Scan for the cell matching the given text and deliver its [x, y] coordinate at center. 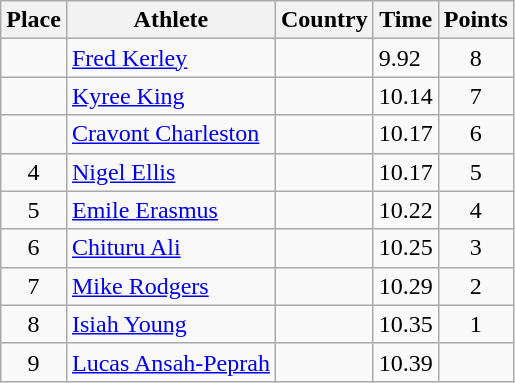
Place [34, 20]
3 [476, 248]
2 [476, 286]
Emile Erasmus [170, 210]
10.35 [406, 324]
Time [406, 20]
9 [34, 362]
10.14 [406, 96]
Cravont Charleston [170, 134]
10.22 [406, 210]
Lucas Ansah-Peprah [170, 362]
10.29 [406, 286]
Isiah Young [170, 324]
Country [324, 20]
Fred Kerley [170, 58]
Athlete [170, 20]
1 [476, 324]
10.25 [406, 248]
Nigel Ellis [170, 172]
10.39 [406, 362]
Points [476, 20]
9.92 [406, 58]
Kyree King [170, 96]
Chituru Ali [170, 248]
Mike Rodgers [170, 286]
